Pinpoint the cell where the given text exists, returning its (X, Y) midpoint coordinate. 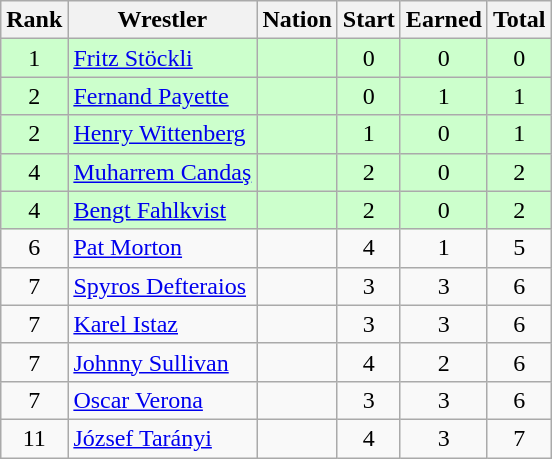
5 (519, 248)
Fritz Stöckli (162, 58)
11 (34, 438)
Johnny Sullivan (162, 362)
Karel Istaz (162, 324)
Wrestler (162, 20)
Muharrem Candaş (162, 172)
Earned (444, 20)
Rank (34, 20)
Spyros Defteraios (162, 286)
Start (368, 20)
Henry Wittenberg (162, 134)
Fernand Payette (162, 96)
Oscar Verona (162, 400)
Total (519, 20)
Bengt Fahlkvist (162, 210)
Nation (297, 20)
Pat Morton (162, 248)
József Tarányi (162, 438)
